From the cell containing the given text, extract its center point as [x, y] coordinate. 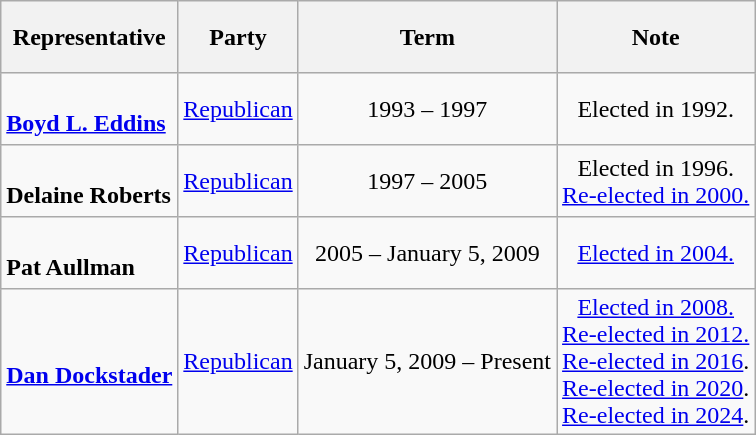
Representative [90, 37]
Elected in 2004. [656, 253]
2005 – January 5, 2009 [427, 253]
Elected in 1992. [656, 109]
Term [427, 37]
1993 – 1997 [427, 109]
Elected in 1996.Re-elected in 2000. [656, 181]
Pat Aullman [90, 253]
Elected in 2008.Re-elected in 2012.Re-elected in 2016.Re-elected in 2020.Re-elected in 2024. [656, 362]
1997 – 2005 [427, 181]
Note [656, 37]
Party [238, 37]
Dan Dockstader [90, 362]
Boyd L. Eddins [90, 109]
Delaine Roberts [90, 181]
January 5, 2009 – Present [427, 362]
